Provide the (x, y) coordinate of the cell's center where the given text is located.  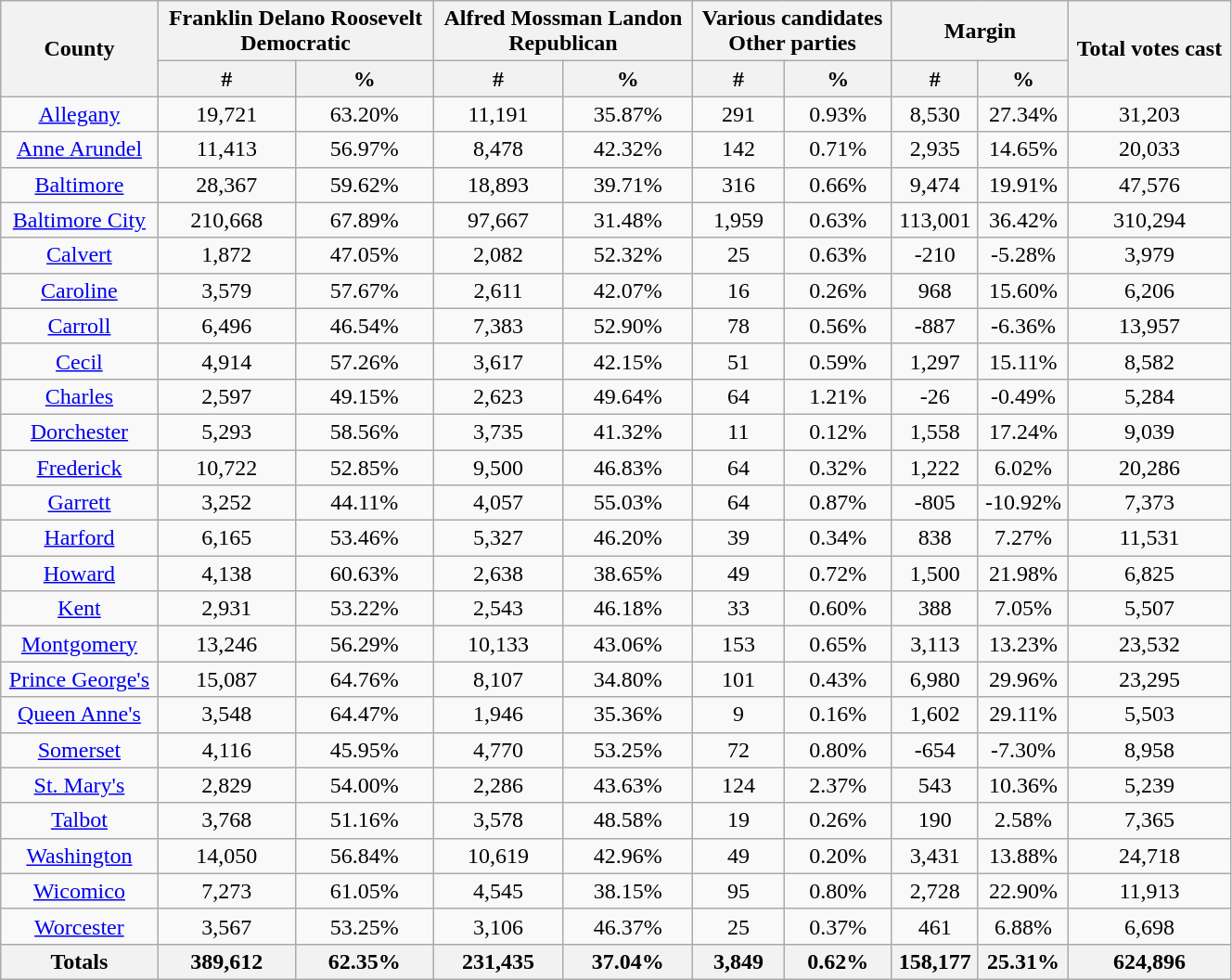
1.21% (838, 396)
Baltimore (80, 185)
52.85% (365, 467)
16 (738, 290)
-26 (935, 396)
31.48% (628, 220)
3,617 (498, 361)
0.37% (838, 926)
34.80% (628, 679)
2,597 (226, 396)
Dorchester (80, 432)
9,039 (1149, 432)
47.05% (365, 255)
310,294 (1149, 220)
41.32% (628, 432)
3,106 (498, 926)
10,133 (498, 644)
7,273 (226, 891)
2,728 (935, 891)
49.64% (628, 396)
6,165 (226, 538)
Talbot (80, 820)
Garrett (80, 503)
Allegany (80, 114)
15.60% (1022, 290)
44.11% (365, 503)
Total votes cast (1149, 48)
3,113 (935, 644)
-7.30% (1022, 750)
1,297 (935, 361)
Montgomery (80, 644)
3,979 (1149, 255)
Somerset (80, 750)
838 (935, 538)
23,532 (1149, 644)
22.90% (1022, 891)
64.76% (365, 679)
33 (738, 609)
29.11% (1022, 715)
64.47% (365, 715)
3,735 (498, 432)
Totals (80, 961)
11 (738, 432)
3,578 (498, 820)
14,050 (226, 856)
3,768 (226, 820)
97,667 (498, 220)
124 (738, 785)
9 (738, 715)
Queen Anne's (80, 715)
3,579 (226, 290)
3,252 (226, 503)
Prince George's (80, 679)
8,107 (498, 679)
0.59% (838, 361)
24,718 (1149, 856)
4,545 (498, 891)
St. Mary's (80, 785)
Kent (80, 609)
52.90% (628, 326)
42.07% (628, 290)
Charles (80, 396)
46.54% (365, 326)
56.97% (365, 149)
4,138 (226, 574)
8,478 (498, 149)
3,431 (935, 856)
2.58% (1022, 820)
11,413 (226, 149)
Wicomico (80, 891)
53.22% (365, 609)
42.15% (628, 361)
6,206 (1149, 290)
8,958 (1149, 750)
5,507 (1149, 609)
13,957 (1149, 326)
57.67% (365, 290)
4,914 (226, 361)
7.05% (1022, 609)
6,825 (1149, 574)
25.31% (1022, 961)
63.20% (365, 114)
46.18% (628, 609)
46.83% (628, 467)
0.93% (838, 114)
210,668 (226, 220)
158,177 (935, 961)
968 (935, 290)
2,286 (498, 785)
4,116 (226, 750)
2,829 (226, 785)
1,558 (935, 432)
9,474 (935, 185)
2,543 (498, 609)
15.11% (1022, 361)
43.63% (628, 785)
0.62% (838, 961)
Calvert (80, 255)
61.05% (365, 891)
56.29% (365, 644)
67.89% (365, 220)
0.56% (838, 326)
20,033 (1149, 149)
23,295 (1149, 679)
51 (738, 361)
48.58% (628, 820)
Harford (80, 538)
0.60% (838, 609)
1,946 (498, 715)
-805 (935, 503)
2,082 (498, 255)
0.72% (838, 574)
78 (738, 326)
35.36% (628, 715)
Cecil (80, 361)
8,582 (1149, 361)
624,896 (1149, 961)
-6.36% (1022, 326)
62.35% (365, 961)
Franklin Delano RooseveltDemocratic (295, 32)
43.06% (628, 644)
5,239 (1149, 785)
9,500 (498, 467)
53.46% (365, 538)
6.02% (1022, 467)
7,373 (1149, 503)
10.36% (1022, 785)
95 (738, 891)
6,698 (1149, 926)
6.88% (1022, 926)
52.32% (628, 255)
39 (738, 538)
58.56% (365, 432)
11,913 (1149, 891)
51.16% (365, 820)
20,286 (1149, 467)
39.71% (628, 185)
28,367 (226, 185)
2,611 (498, 290)
31,203 (1149, 114)
19,721 (226, 114)
15,087 (226, 679)
Baltimore City (80, 220)
461 (935, 926)
Various candidatesOther parties (792, 32)
291 (738, 114)
5,327 (498, 538)
Caroline (80, 290)
0.43% (838, 679)
46.37% (628, 926)
3,548 (226, 715)
Carroll (80, 326)
37.04% (628, 961)
1,222 (935, 467)
6,496 (226, 326)
3,849 (738, 961)
1,602 (935, 715)
10,722 (226, 467)
3,567 (226, 926)
-654 (935, 750)
County (80, 48)
14.65% (1022, 149)
46.20% (628, 538)
2.37% (838, 785)
7,383 (498, 326)
4,057 (498, 503)
1,959 (738, 220)
59.62% (365, 185)
6,980 (935, 679)
21.98% (1022, 574)
8,530 (935, 114)
388 (935, 609)
2,931 (226, 609)
11,191 (498, 114)
0.87% (838, 503)
0.32% (838, 467)
56.84% (365, 856)
1,500 (935, 574)
190 (935, 820)
0.34% (838, 538)
27.34% (1022, 114)
13,246 (226, 644)
2,623 (498, 396)
7.27% (1022, 538)
Washington (80, 856)
57.26% (365, 361)
-5.28% (1022, 255)
19.91% (1022, 185)
-10.92% (1022, 503)
35.87% (628, 114)
18,893 (498, 185)
Howard (80, 574)
113,001 (935, 220)
231,435 (498, 961)
Worcester (80, 926)
5,284 (1149, 396)
38.15% (628, 891)
13.23% (1022, 644)
11,531 (1149, 538)
49.15% (365, 396)
36.42% (1022, 220)
10,619 (498, 856)
19 (738, 820)
29.96% (1022, 679)
Anne Arundel (80, 149)
0.71% (838, 149)
4,770 (498, 750)
45.95% (365, 750)
101 (738, 679)
5,293 (226, 432)
17.24% (1022, 432)
Alfred Mossman LandonRepublican (563, 32)
0.20% (838, 856)
2,638 (498, 574)
-210 (935, 255)
42.32% (628, 149)
0.66% (838, 185)
316 (738, 185)
38.65% (628, 574)
54.00% (365, 785)
72 (738, 750)
60.63% (365, 574)
42.96% (628, 856)
13.88% (1022, 856)
Margin (980, 32)
2,935 (935, 149)
7,365 (1149, 820)
5,503 (1149, 715)
-0.49% (1022, 396)
543 (935, 785)
142 (738, 149)
-887 (935, 326)
Frederick (80, 467)
153 (738, 644)
1,872 (226, 255)
55.03% (628, 503)
389,612 (226, 961)
47,576 (1149, 185)
0.16% (838, 715)
0.12% (838, 432)
0.65% (838, 644)
